Determine the [x, y] coordinate at the center of the cell enclosing the given text.  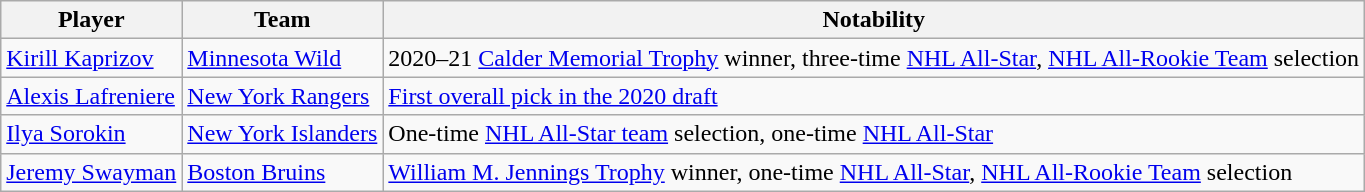
Notability [874, 20]
Minnesota Wild [282, 58]
Player [92, 20]
New York Islanders [282, 134]
Alexis Lafreniere [92, 96]
One-time NHL All-Star team selection, one-time NHL All-Star [874, 134]
First overall pick in the 2020 draft [874, 96]
New York Rangers [282, 96]
Boston Bruins [282, 172]
2020–21 Calder Memorial Trophy winner, three-time NHL All-Star, NHL All-Rookie Team selection [874, 58]
Jeremy Swayman [92, 172]
William M. Jennings Trophy winner, one-time NHL All-Star, NHL All-Rookie Team selection [874, 172]
Ilya Sorokin [92, 134]
Kirill Kaprizov [92, 58]
Team [282, 20]
